Detect which cell encompasses the target text, then output its [X, Y] center coordinate. 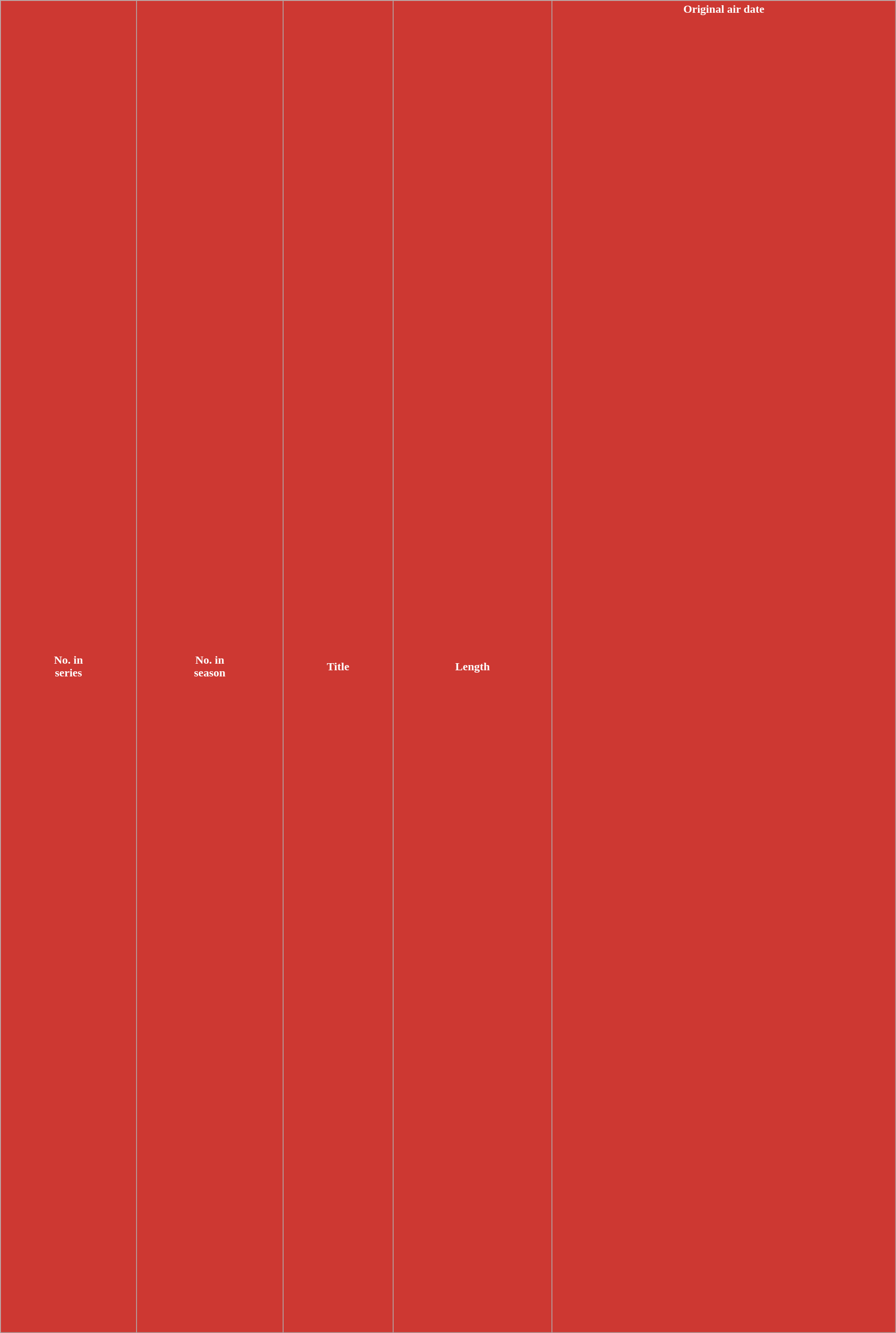
Original air date [724, 666]
No. inseries [69, 666]
No. inseason [210, 666]
Title [338, 666]
Length [473, 666]
